Find where the given text appears and provide that cell's center as [X, Y] coordinate. 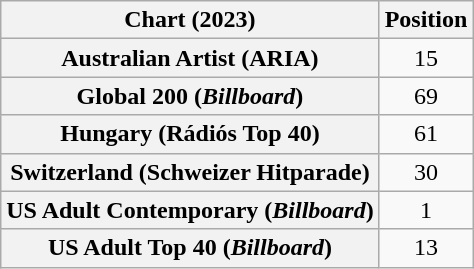
Position [426, 20]
13 [426, 248]
Hungary (Rádiós Top 40) [190, 134]
30 [426, 172]
US Adult Contemporary (Billboard) [190, 210]
69 [426, 96]
Global 200 (Billboard) [190, 96]
Chart (2023) [190, 20]
61 [426, 134]
Australian Artist (ARIA) [190, 58]
Switzerland (Schweizer Hitparade) [190, 172]
15 [426, 58]
US Adult Top 40 (Billboard) [190, 248]
1 [426, 210]
